Scan for the cell matching the given text and deliver its [X, Y] coordinate at center. 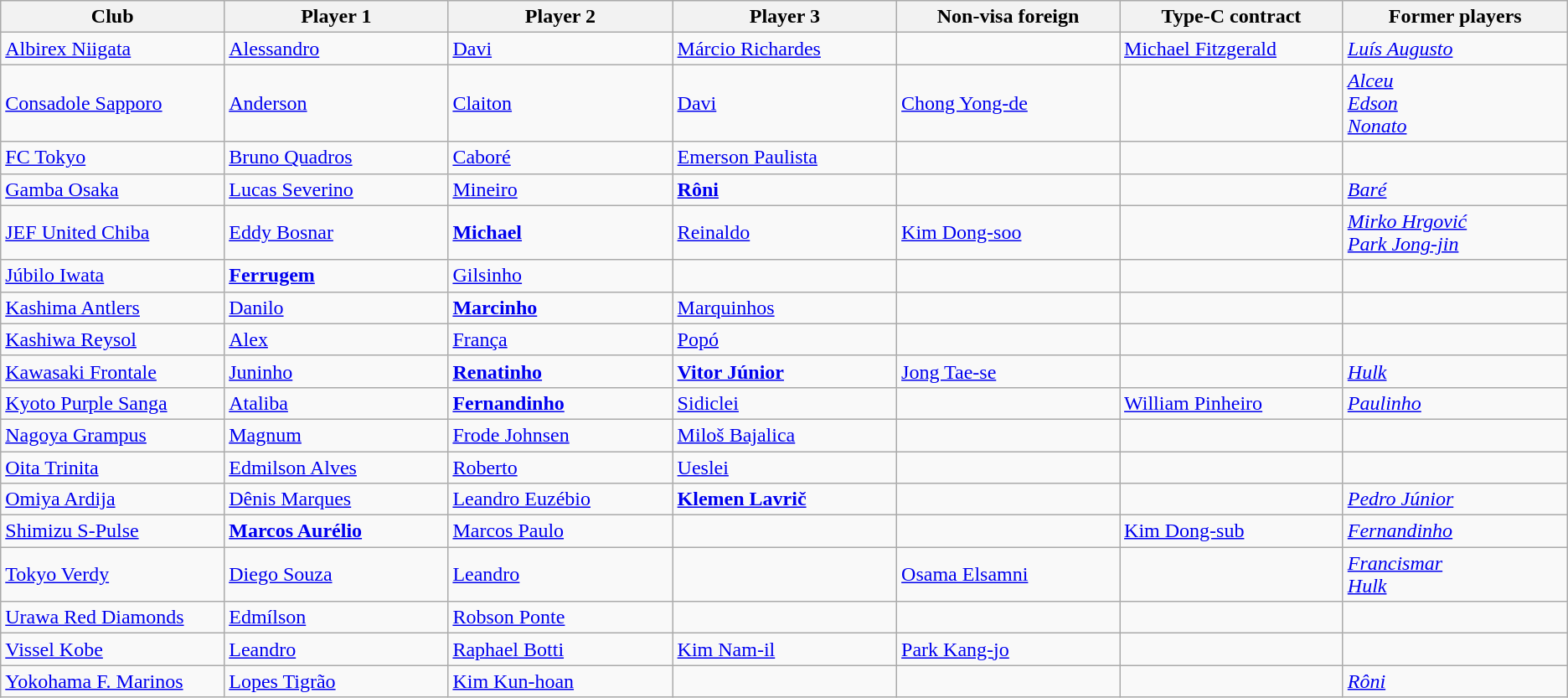
Kim Dong-sub [1231, 531]
Miloš Bajalica [784, 435]
Renatinho [560, 371]
Klemen Lavrič [784, 499]
Dênis Marques [337, 499]
Paulinho [1455, 403]
Type-C contract [1231, 17]
Kim Nam-il [784, 649]
Hulk [1455, 371]
Alessandro [337, 49]
Shimizu S-Pulse [112, 531]
Alex [337, 339]
Lucas Severino [337, 189]
Leandro Euzébio [560, 499]
Danilo [337, 308]
Marcinho [560, 308]
Oita Trinita [112, 467]
Vissel Kobe [112, 649]
Edmílson [337, 618]
Ataliba [337, 403]
Luís Augusto [1455, 49]
Marquinhos [784, 308]
Robson Ponte [560, 618]
Pedro Júnior [1455, 499]
Roberto [560, 467]
Michael Fitzgerald [1231, 49]
Kawasaki Frontale [112, 371]
Non-visa foreign [1008, 17]
Raphael Botti [560, 649]
Player 3 [784, 17]
Park Kang-jo [1008, 649]
Sidiclei [784, 403]
FC Tokyo [112, 158]
Márcio Richardes [784, 49]
Consadole Sapporo [112, 103]
França [560, 339]
Baré [1455, 189]
Club [112, 17]
Magnum [337, 435]
Popó [784, 339]
Claiton [560, 103]
Jong Tae-se [1008, 371]
Frode Johnsen [560, 435]
Albirex Niigata [112, 49]
Kashima Antlers [112, 308]
Ferrugem [337, 276]
Alceu Edson Nonato [1455, 103]
Diego Souza [337, 575]
Reinaldo [784, 233]
Ueslei [784, 467]
Marcos Paulo [560, 531]
Anderson [337, 103]
Francismar Hulk [1455, 575]
Gilsinho [560, 276]
Kim Dong-soo [1008, 233]
Osama Elsamni [1008, 575]
Omiya Ardija [112, 499]
JEF United Chiba [112, 233]
Júbilo Iwata [112, 276]
Caboré [560, 158]
Yokohama F. Marinos [112, 681]
Urawa Red Diamonds [112, 618]
Edmilson Alves [337, 467]
Former players [1455, 17]
Lopes Tigrão [337, 681]
William Pinheiro [1231, 403]
Kashiwa Reysol [112, 339]
Player 2 [560, 17]
Player 1 [337, 17]
Nagoya Grampus [112, 435]
Michael [560, 233]
Mineiro [560, 189]
Vitor Júnior [784, 371]
Emerson Paulista [784, 158]
Bruno Quadros [337, 158]
Kyoto Purple Sanga [112, 403]
Marcos Aurélio [337, 531]
Eddy Bosnar [337, 233]
Kim Kun-hoan [560, 681]
Chong Yong-de [1008, 103]
Tokyo Verdy [112, 575]
Juninho [337, 371]
Gamba Osaka [112, 189]
Mirko Hrgović Park Jong-jin [1455, 233]
